Extract the (X, Y) coordinate from the center of the cell holding the provided text.  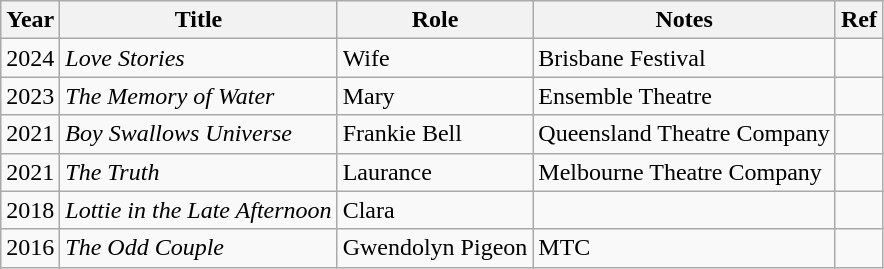
Mary (435, 96)
Laurance (435, 172)
2023 (30, 96)
The Memory of Water (198, 96)
MTC (684, 248)
Ensemble Theatre (684, 96)
Lottie in the Late Afternoon (198, 210)
Love Stories (198, 58)
Frankie Bell (435, 134)
Melbourne Theatre Company (684, 172)
2016 (30, 248)
Title (198, 20)
Queensland Theatre Company (684, 134)
The Odd Couple (198, 248)
The Truth (198, 172)
Notes (684, 20)
Year (30, 20)
Brisbane Festival (684, 58)
Gwendolyn Pigeon (435, 248)
2018 (30, 210)
Role (435, 20)
Clara (435, 210)
Wife (435, 58)
Boy Swallows Universe (198, 134)
2024 (30, 58)
Ref (858, 20)
